Identify which cell holds the provided text, then report its (X, Y) central coordinate. 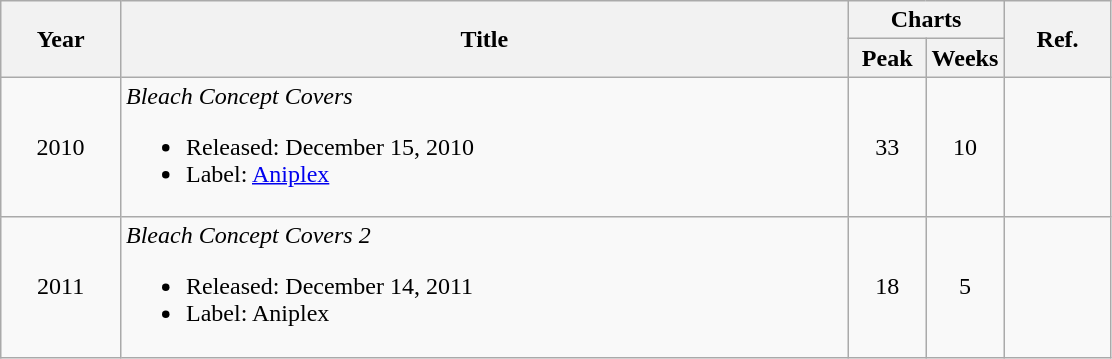
2010 (61, 147)
Charts (926, 20)
33 (887, 147)
Ref. (1058, 39)
Bleach Concept CoversReleased: December 15, 2010Label: Aniplex (484, 147)
18 (887, 287)
Peak (887, 58)
Year (61, 39)
Weeks (965, 58)
2011 (61, 287)
5 (965, 287)
10 (965, 147)
Title (484, 39)
Bleach Concept Covers 2Released: December 14, 2011Label: Aniplex (484, 287)
